Scan for the cell matching the given text and deliver its [x, y] coordinate at center. 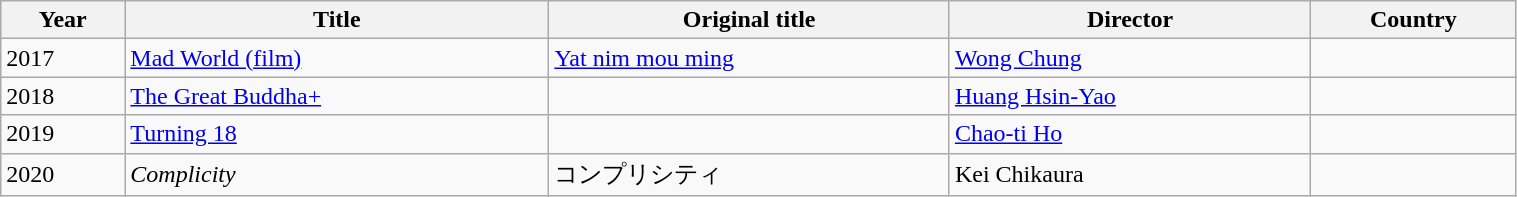
Turning 18 [337, 134]
Mad World (film) [337, 58]
2017 [63, 58]
2018 [63, 96]
Yat nim mou ming [750, 58]
Director [1130, 20]
Huang Hsin-Yao [1130, 96]
Complicity [337, 174]
Kei Chikaura [1130, 174]
2020 [63, 174]
Country [1414, 20]
Original title [750, 20]
Wong Chung [1130, 58]
The Great Buddha+ [337, 96]
Chao-ti Ho [1130, 134]
Title [337, 20]
コンプリシティ [750, 174]
2019 [63, 134]
Year [63, 20]
